Output the (x, y) coordinate of the center of the cell containing the given text.  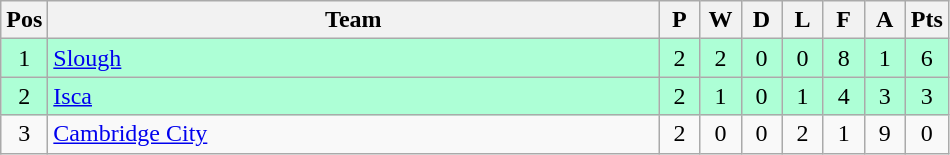
L (802, 20)
D (762, 20)
W (720, 20)
Team (354, 20)
Pos (24, 20)
4 (844, 96)
F (844, 20)
9 (884, 134)
Isca (354, 96)
6 (926, 58)
P (680, 20)
Pts (926, 20)
A (884, 20)
Cambridge City (354, 134)
Slough (354, 58)
8 (844, 58)
